Detect which cell encompasses the target text, then output its [X, Y] center coordinate. 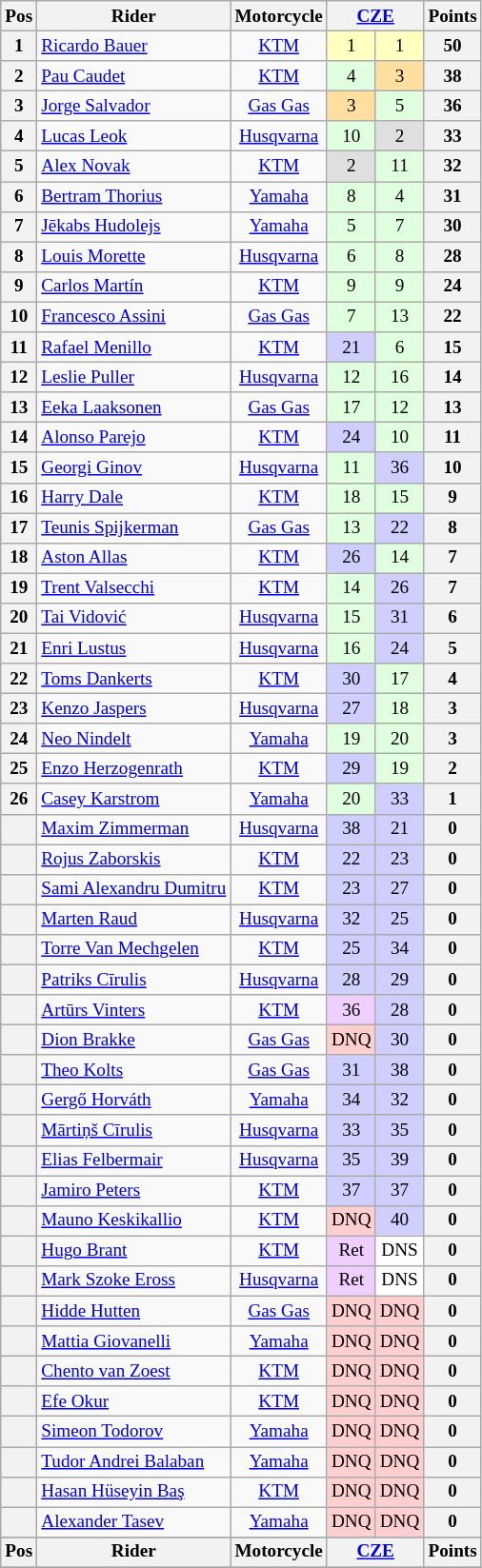
Efe Okur [133, 1401]
Alonso Parejo [133, 438]
Francesco Assini [133, 317]
Mattia Giovanelli [133, 1341]
Patriks Cīrulis [133, 980]
Simeon Todorov [133, 1432]
Pau Caudet [133, 76]
Marten Raud [133, 920]
Jorge Salvador [133, 106]
Neo Nindelt [133, 739]
Artūrs Vinters [133, 1010]
Toms Dankerts [133, 679]
Leslie Puller [133, 377]
Hidde Hutten [133, 1311]
Enzo Herzogenrath [133, 769]
Maxim Zimmerman [133, 829]
40 [400, 1221]
Rojus Zaborskis [133, 859]
Sami Alexandru Dumitru [133, 889]
Gergő Horváth [133, 1101]
Tudor Andrei Balaban [133, 1461]
Kenzo Jaspers [133, 708]
Ricardo Bauer [133, 46]
Theo Kolts [133, 1070]
Hasan Hüseyin Baş [133, 1492]
Hugo Brant [133, 1251]
Chento van Zoest [133, 1371]
Elias Felbermair [133, 1161]
Aston Allas [133, 558]
Eeka Laaksonen [133, 407]
Alexander Tasev [133, 1522]
Carlos Martín [133, 287]
Torre Van Mechgelen [133, 949]
Teunis Spijkerman [133, 527]
Jamiro Peters [133, 1191]
Georgi Ginov [133, 467]
Rafael Menillo [133, 347]
Jēkabs Hudolejs [133, 227]
Mauno Keskikallio [133, 1221]
Trent Valsecchi [133, 588]
Tai Vidović [133, 618]
Enri Lustus [133, 648]
Lucas Leok [133, 136]
Harry Dale [133, 498]
Bertram Thorius [133, 196]
50 [452, 46]
Dion Brakke [133, 1040]
39 [400, 1161]
Alex Novak [133, 167]
Louis Morette [133, 257]
Mārtiņš Cīrulis [133, 1130]
Mark Szoke Eross [133, 1280]
Casey Karstrom [133, 799]
